Scan for the cell matching the given text and deliver its [x, y] coordinate at center. 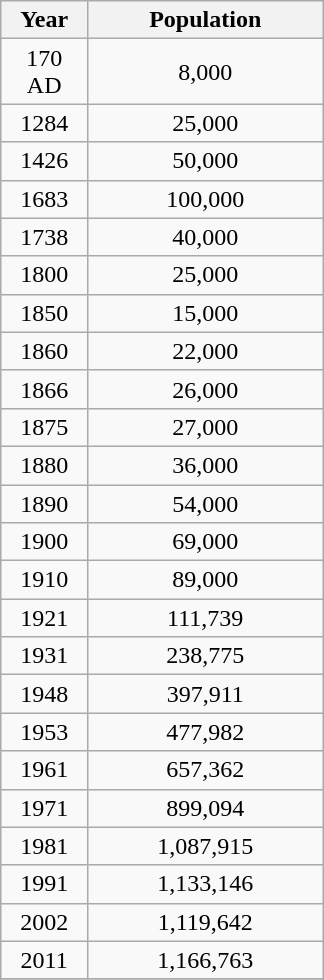
1890 [44, 503]
1866 [44, 389]
1860 [44, 351]
Population [205, 20]
1931 [44, 656]
15,000 [205, 313]
2002 [44, 922]
1921 [44, 618]
2011 [44, 960]
657,362 [205, 770]
26,000 [205, 389]
1880 [44, 465]
899,094 [205, 808]
1,087,915 [205, 846]
1800 [44, 275]
1991 [44, 884]
36,000 [205, 465]
1850 [44, 313]
1981 [44, 846]
1284 [44, 123]
100,000 [205, 199]
Year [44, 20]
89,000 [205, 580]
1426 [44, 161]
69,000 [205, 542]
1,133,146 [205, 884]
8,000 [205, 72]
1875 [44, 427]
397,911 [205, 694]
27,000 [205, 427]
1910 [44, 580]
1,119,642 [205, 922]
238,775 [205, 656]
1900 [44, 542]
1953 [44, 732]
1971 [44, 808]
1738 [44, 237]
22,000 [205, 351]
1948 [44, 694]
1683 [44, 199]
170 AD [44, 72]
111,739 [205, 618]
54,000 [205, 503]
1961 [44, 770]
1,166,763 [205, 960]
477,982 [205, 732]
40,000 [205, 237]
50,000 [205, 161]
